Extract the (x, y) coordinate from the center of the cell holding the provided text.  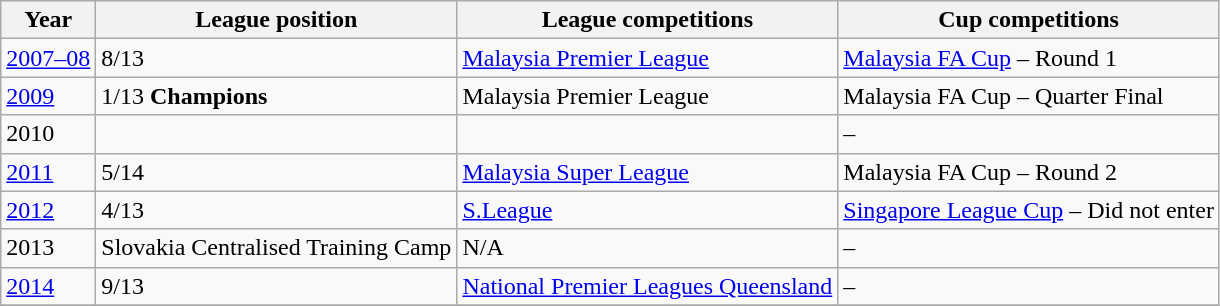
2012 (48, 210)
League position (276, 20)
Malaysia FA Cup – Round 2 (1029, 172)
Malaysia Super League (648, 172)
Malaysia FA Cup – Quarter Final (1029, 96)
Cup competitions (1029, 20)
N/A (648, 248)
2007–08 (48, 58)
2010 (48, 134)
1/13 Champions (276, 96)
Singapore League Cup – Did not enter (1029, 210)
National Premier Leagues Queensland (648, 286)
5/14 (276, 172)
2011 (48, 172)
2013 (48, 248)
S.League (648, 210)
Malaysia FA Cup – Round 1 (1029, 58)
2009 (48, 96)
2014 (48, 286)
Slovakia Centralised Training Camp (276, 248)
Year (48, 20)
League competitions (648, 20)
9/13 (276, 286)
4/13 (276, 210)
8/13 (276, 58)
